Locate the cell with the specified text and output its [x, y] center coordinate. 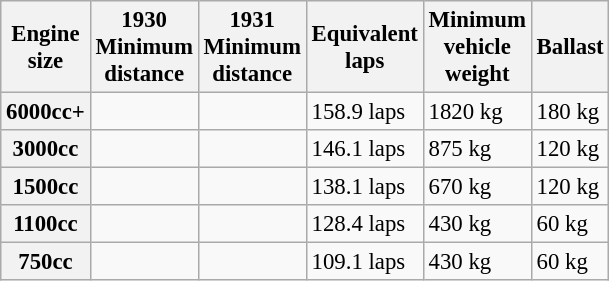
875 kg [477, 149]
750cc [46, 262]
138.1 laps [364, 187]
1930Minimum distance [144, 47]
Equivalent laps [364, 47]
1100cc [46, 224]
180 kg [570, 112]
146.1 laps [364, 149]
Minimumvehicle weight [477, 47]
1820 kg [477, 112]
670 kg [477, 187]
109.1 laps [364, 262]
1500cc [46, 187]
3000cc [46, 149]
1931Minimum distance [252, 47]
158.9 laps [364, 112]
128.4 laps [364, 224]
6000cc+ [46, 112]
Ballast [570, 47]
Engine size [46, 47]
